Capture the cell that displays the provided text and extract its (x, y) central coordinate. 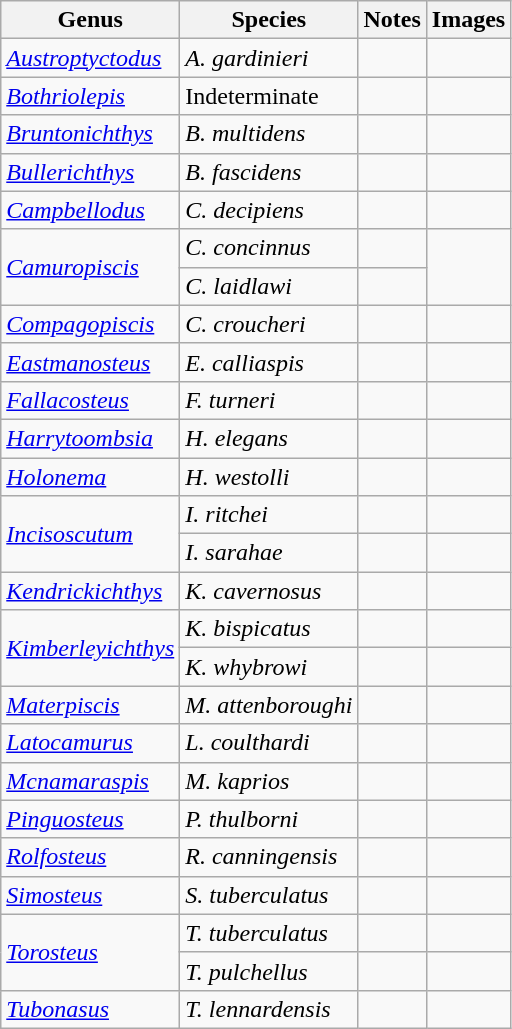
Harrytoombsia (90, 438)
Incisoscutum (90, 534)
Images (468, 20)
Kendrickichthys (90, 591)
H. westolli (269, 477)
Indeterminate (269, 96)
K. cavernosus (269, 591)
M. kaprios (269, 781)
C. laidlawi (269, 286)
K. bispicatus (269, 629)
Notes (392, 20)
C. concinnus (269, 248)
R. canningensis (269, 857)
T. lennardensis (269, 1009)
Materpiscis (90, 705)
T. tuberculatus (269, 933)
Pinguosteus (90, 819)
B. multidens (269, 134)
I. ritchei (269, 515)
M. attenboroughi (269, 705)
Bruntonichthys (90, 134)
Kimberleyichthys (90, 648)
Eastmanosteus (90, 362)
Torosteus (90, 952)
Bullerichthys (90, 172)
L. coulthardi (269, 743)
E. calliaspis (269, 362)
A. gardinieri (269, 58)
Rolfosteus (90, 857)
Bothriolepis (90, 96)
Latocamurus (90, 743)
Species (269, 20)
Mcnamaraspis (90, 781)
I. sarahae (269, 553)
Holonema (90, 477)
Campbellodus (90, 210)
P. thulborni (269, 819)
B. fascidens (269, 172)
T. pulchellus (269, 971)
H. elegans (269, 438)
Fallacosteus (90, 400)
Camuropiscis (90, 267)
Austroptyctodus (90, 58)
Tubonasus (90, 1009)
Genus (90, 20)
S. tuberculatus (269, 895)
Simosteus (90, 895)
C. croucheri (269, 324)
K. whybrowi (269, 667)
F. turneri (269, 400)
C. decipiens (269, 210)
Compagopiscis (90, 324)
